Extract the [X, Y] coordinate from the center of the cell holding the provided text.  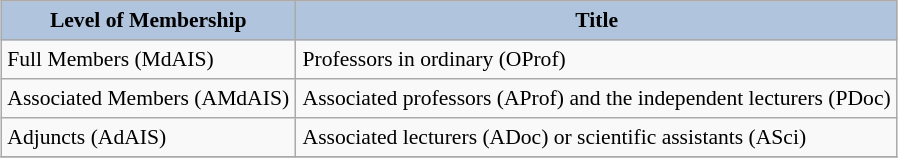
Professors in ordinary (OProf) [597, 60]
Associated lecturers (ADoc) or scientific assistants (ASci) [597, 138]
Adjuncts (AdAIS) [148, 138]
Full Members (MdAIS) [148, 60]
Title [597, 20]
Associated Members (AMdAIS) [148, 98]
Level of Membership [148, 20]
Associated professors (AProf) and the independent lecturers (PDoc) [597, 98]
